Find where the given text appears and provide that cell's center as (x, y) coordinate. 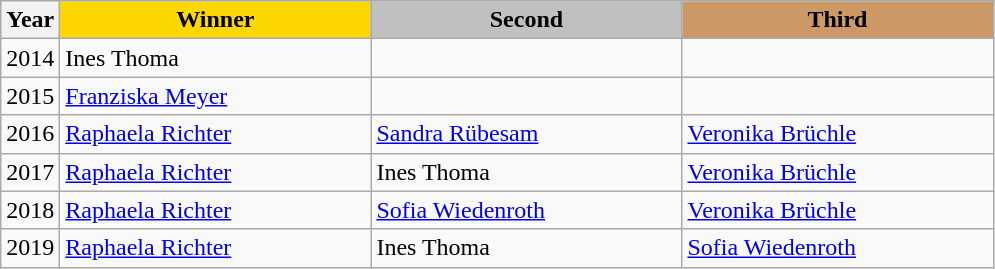
2014 (30, 58)
Franziska Meyer (216, 96)
2019 (30, 248)
2017 (30, 172)
2018 (30, 210)
Second (526, 20)
Sandra Rübesam (526, 134)
Winner (216, 20)
Third (838, 20)
2015 (30, 96)
Year (30, 20)
2016 (30, 134)
